Scan for the cell matching the given text and deliver its (x, y) coordinate at center. 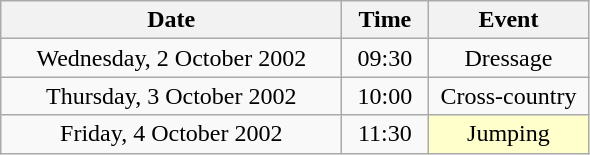
Thursday, 3 October 2002 (172, 96)
Dressage (508, 58)
10:00 (385, 96)
Event (508, 20)
09:30 (385, 58)
Time (385, 20)
Friday, 4 October 2002 (172, 134)
Cross-country (508, 96)
11:30 (385, 134)
Jumping (508, 134)
Wednesday, 2 October 2002 (172, 58)
Date (172, 20)
